Detect which cell encompasses the target text, then output its [X, Y] center coordinate. 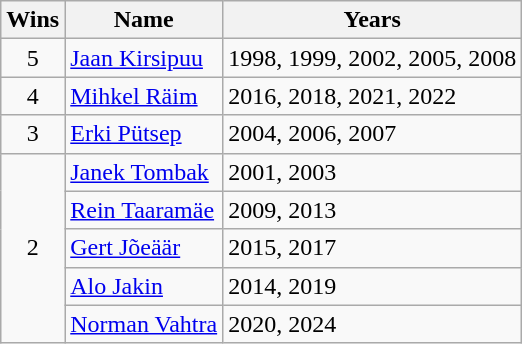
Jaan Kirsipuu [144, 58]
4 [33, 96]
2020, 2024 [372, 324]
3 [33, 134]
Rein Taaramäe [144, 210]
2001, 2003 [372, 172]
2014, 2019 [372, 286]
2 [33, 248]
Mihkel Räim [144, 96]
2009, 2013 [372, 210]
2004, 2006, 2007 [372, 134]
1998, 1999, 2002, 2005, 2008 [372, 58]
Wins [33, 20]
Name [144, 20]
Years [372, 20]
2016, 2018, 2021, 2022 [372, 96]
Janek Tombak [144, 172]
5 [33, 58]
2015, 2017 [372, 248]
Norman Vahtra [144, 324]
Alo Jakin [144, 286]
Erki Pütsep [144, 134]
Gert Jõeäär [144, 248]
